Capture the cell that displays the provided text and extract its (x, y) central coordinate. 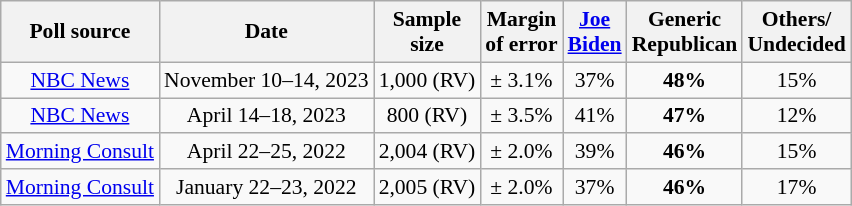
April 22–25, 2022 (266, 152)
48% (685, 80)
Samplesize (428, 32)
Marginof error (521, 32)
1,000 (RV) (428, 80)
47% (685, 116)
2,005 (RV) (428, 187)
Others/Undecided (796, 32)
± 3.1% (521, 80)
Date (266, 32)
April 14–18, 2023 (266, 116)
Poll source (80, 32)
41% (595, 116)
12% (796, 116)
2,004 (RV) (428, 152)
January 22–23, 2022 (266, 187)
GenericRepublican (685, 32)
800 (RV) (428, 116)
JoeBiden (595, 32)
39% (595, 152)
17% (796, 187)
November 10–14, 2023 (266, 80)
± 3.5% (521, 116)
